Extract the (X, Y) coordinate from the center of the cell holding the provided text.  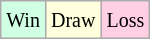
Win (24, 20)
Loss (126, 20)
Draw (72, 20)
